From the cell containing the given text, extract its center point as (x, y) coordinate. 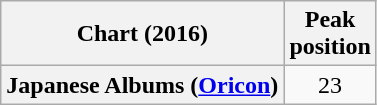
23 (330, 85)
Japanese Albums (Oricon) (142, 85)
Peakposition (330, 34)
Chart (2016) (142, 34)
